Determine the [x, y] coordinate at the center of the cell enclosing the given text.  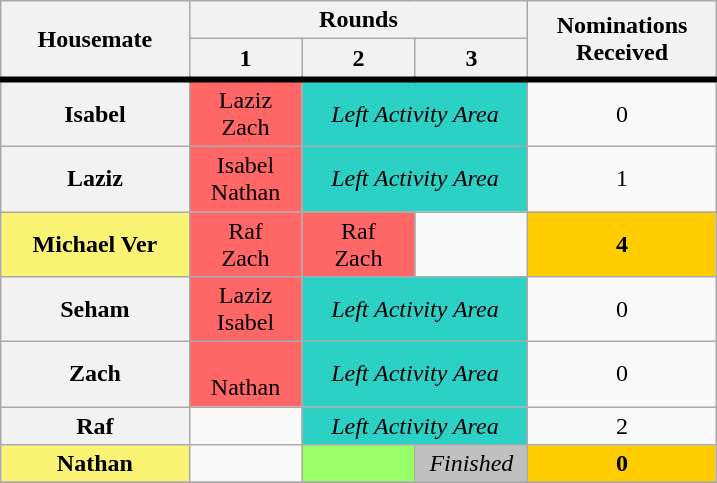
LazizIsabel [246, 310]
Michael Ver [95, 244]
Zach [95, 374]
NominationsReceived [622, 40]
LazizZach [246, 112]
4 [622, 244]
IsabelNathan [246, 178]
Isabel [95, 112]
3 [472, 59]
Finished [472, 464]
Raf [95, 426]
Housemate [95, 40]
Rounds [358, 20]
Seham [95, 310]
Laziz [95, 178]
